Search for the cell housing the specified text and yield its (x, y) center coordinate. 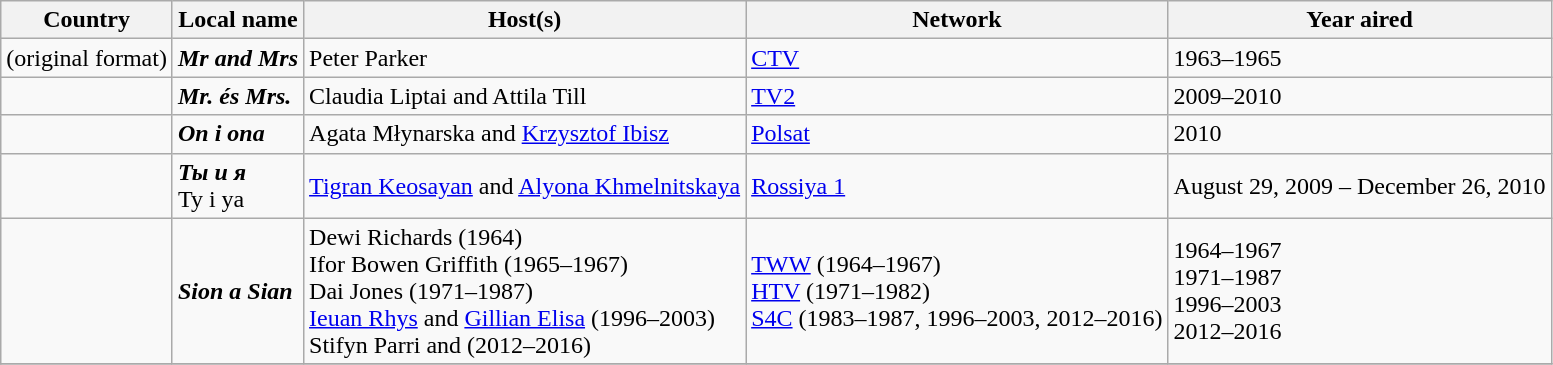
Agata Młynarska and Krzysztof Ibisz (525, 134)
Peter Parker (525, 58)
Year aired (1360, 20)
Local name (238, 20)
August 29, 2009 – December 26, 2010 (1360, 186)
Mr and Mrs (238, 58)
Polsat (957, 134)
Country (87, 20)
Rossiya 1 (957, 186)
TWW (1964–1967)HTV (1971–1982)S4C (1983–1987, 1996–2003, 2012–2016) (957, 291)
Mr. és Mrs. (238, 96)
Sion a Sian (238, 291)
2010 (1360, 134)
Ты и яTy i ya (238, 186)
(original format) (87, 58)
TV2 (957, 96)
Tigran Keosayan and Alyona Khmelnitskaya (525, 186)
2009–2010 (1360, 96)
CTV (957, 58)
Claudia Liptai and Attila Till (525, 96)
1963–1965 (1360, 58)
On i ona (238, 134)
Network (957, 20)
Host(s) (525, 20)
Dewi Richards (1964)Ifor Bowen Griffith (1965–1967)Dai Jones (1971–1987)Ieuan Rhys and Gillian Elisa (1996–2003)Stifyn Parri and (2012–2016) (525, 291)
1964–19671971–19871996–20032012–2016 (1360, 291)
